Output the (X, Y) coordinate of the center of the cell containing the given text.  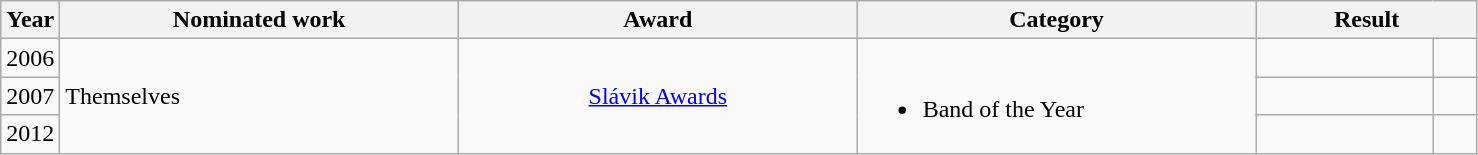
Band of the Year (1056, 96)
Award (658, 20)
Nominated work (260, 20)
Category (1056, 20)
Slávik Awards (658, 96)
2006 (30, 58)
Result (1366, 20)
Themselves (260, 96)
2012 (30, 134)
2007 (30, 96)
Year (30, 20)
